Provide the (x, y) coordinate of the cell's center where the given text is located.  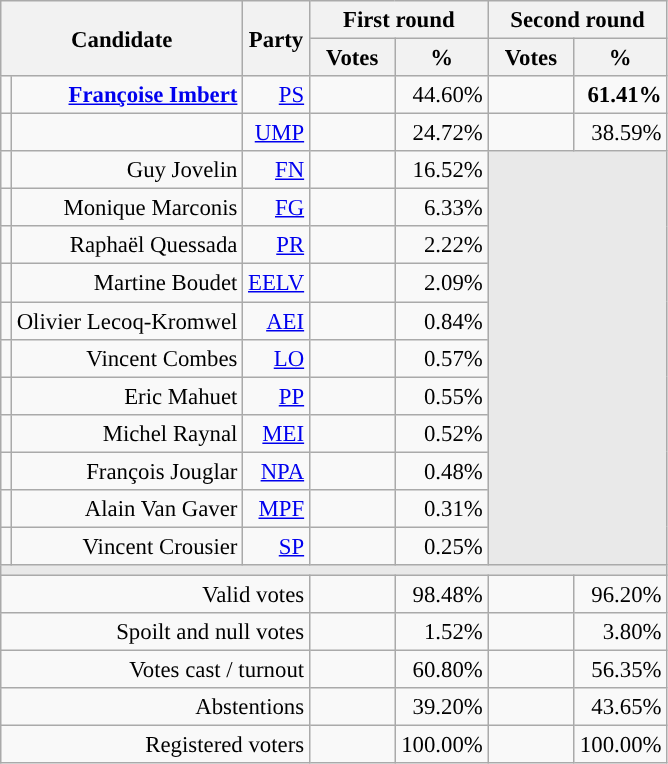
PR (276, 245)
39.20% (442, 707)
EELV (276, 283)
PP (276, 396)
Abstentions (156, 707)
0.84% (442, 321)
Alain Van Gaver (126, 509)
Vincent Combes (126, 358)
MEI (276, 433)
Registered voters (156, 745)
First round (398, 20)
44.60% (442, 95)
2.22% (442, 245)
Françoise Imbert (126, 95)
Candidate (122, 38)
Raphaël Quessada (126, 245)
38.59% (620, 133)
2.09% (442, 283)
LO (276, 358)
François Jouglar (126, 471)
Martine Boudet (126, 283)
0.55% (442, 396)
1.52% (442, 632)
56.35% (620, 670)
NPA (276, 471)
FG (276, 208)
16.52% (442, 170)
0.48% (442, 471)
96.20% (620, 594)
SP (276, 546)
0.57% (442, 358)
98.48% (442, 594)
61.41% (620, 95)
Spoilt and null votes (156, 632)
Votes cast / turnout (156, 670)
AEI (276, 321)
6.33% (442, 208)
Olivier Lecoq-Kromwel (126, 321)
0.25% (442, 546)
Monique Marconis (126, 208)
Second round (578, 20)
Party (276, 38)
60.80% (442, 670)
0.52% (442, 433)
Vincent Crousier (126, 546)
3.80% (620, 632)
Guy Jovelin (126, 170)
PS (276, 95)
24.72% (442, 133)
Michel Raynal (126, 433)
MPF (276, 509)
0.31% (442, 509)
43.65% (620, 707)
FN (276, 170)
UMP (276, 133)
Valid votes (156, 594)
Eric Mahuet (126, 396)
